Return the [X, Y] coordinate for the center point of the cell that contains the specified text.  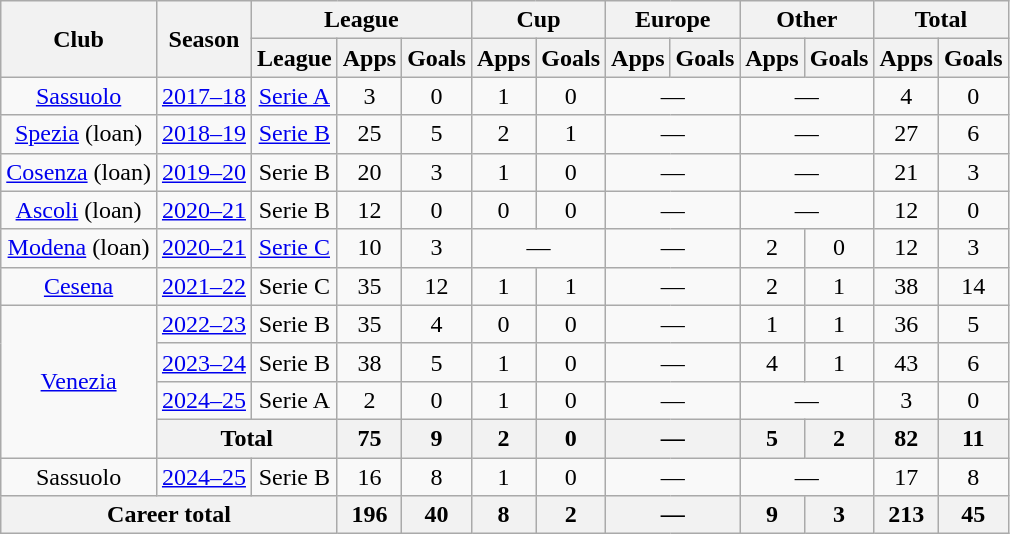
Venezia [79, 381]
Other [807, 20]
10 [369, 248]
Cup [538, 20]
2021–22 [204, 286]
2018–19 [204, 134]
17 [906, 477]
45 [973, 515]
25 [369, 134]
2022–23 [204, 324]
Modena (loan) [79, 248]
Season [204, 39]
14 [973, 286]
Club [79, 39]
Spezia (loan) [79, 134]
43 [906, 362]
2017–18 [204, 96]
196 [369, 515]
2019–20 [204, 172]
2023–24 [204, 362]
20 [369, 172]
Cosenza (loan) [79, 172]
27 [906, 134]
40 [437, 515]
16 [369, 477]
82 [906, 438]
Ascoli (loan) [79, 210]
21 [906, 172]
Europe [673, 20]
75 [369, 438]
213 [906, 515]
36 [906, 324]
Cesena [79, 286]
Career total [169, 515]
11 [973, 438]
